Provide the (X, Y) coordinate of the cell's center where the given text is located.  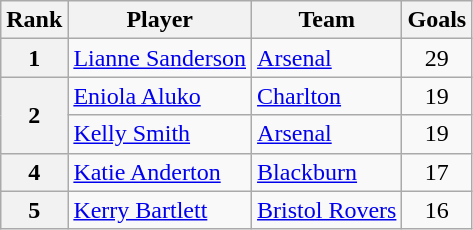
Goals (437, 20)
Kerry Bartlett (160, 210)
16 (437, 210)
4 (34, 172)
Rank (34, 20)
Kelly Smith (160, 134)
Eniola Aluko (160, 96)
Lianne Sanderson (160, 58)
Katie Anderton (160, 172)
Charlton (327, 96)
2 (34, 115)
Bristol Rovers (327, 210)
1 (34, 58)
29 (437, 58)
Team (327, 20)
Blackburn (327, 172)
5 (34, 210)
17 (437, 172)
Player (160, 20)
